From the cell containing the given text, extract its center point as (X, Y) coordinate. 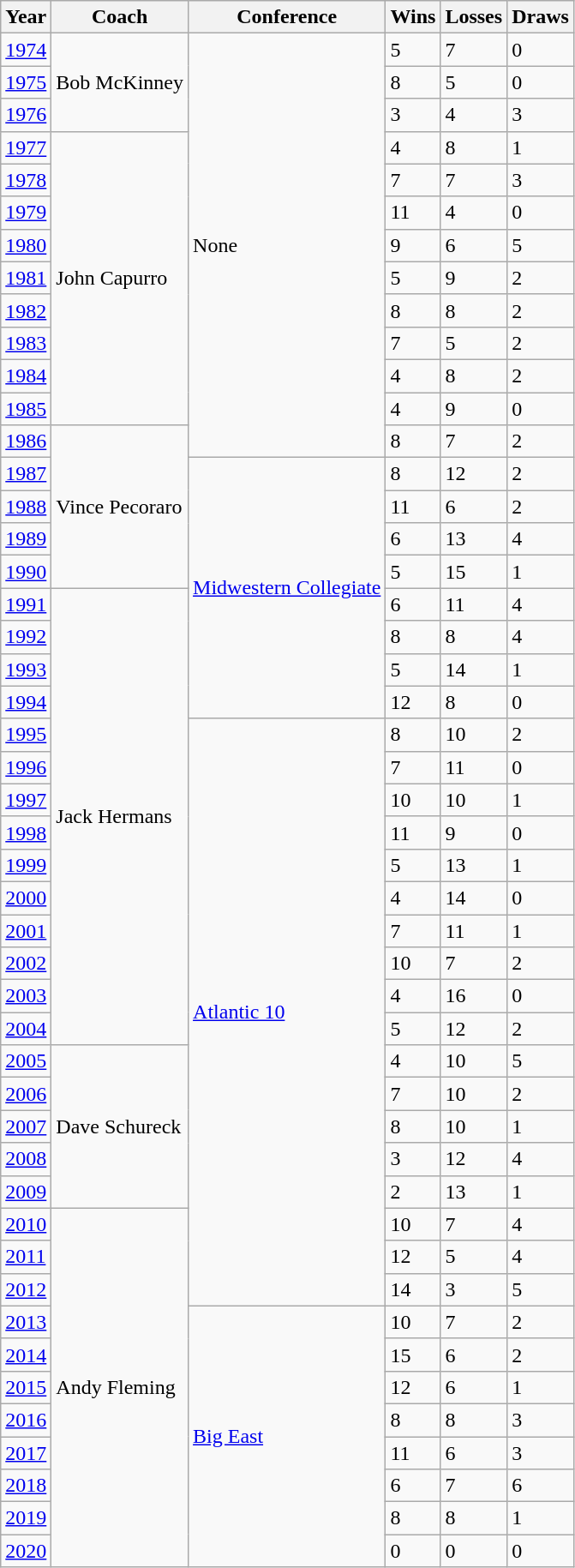
1995 (26, 735)
1994 (26, 702)
1982 (26, 310)
1999 (26, 865)
2011 (26, 1257)
2006 (26, 1094)
2020 (26, 1551)
1978 (26, 180)
Wins (413, 17)
2003 (26, 996)
Draws (541, 17)
2002 (26, 964)
2010 (26, 1224)
1992 (26, 637)
1984 (26, 375)
16 (474, 996)
1986 (26, 442)
2016 (26, 1420)
1985 (26, 409)
Big East (287, 1436)
2014 (26, 1355)
1974 (26, 50)
1997 (26, 800)
Andy Fleming (120, 1387)
Coach (120, 17)
1976 (26, 115)
1991 (26, 604)
1977 (26, 147)
1988 (26, 507)
1983 (26, 343)
None (287, 245)
2004 (26, 1029)
2009 (26, 1192)
Vince Pecoraro (120, 507)
Conference (287, 17)
1990 (26, 572)
2000 (26, 898)
2015 (26, 1387)
Atlantic 10 (287, 1012)
1987 (26, 474)
1996 (26, 767)
Year (26, 17)
1981 (26, 278)
Dave Schureck (120, 1126)
Losses (474, 17)
1998 (26, 832)
Midwestern Collegiate (287, 588)
2001 (26, 930)
1975 (26, 82)
1980 (26, 245)
2007 (26, 1126)
2008 (26, 1159)
2012 (26, 1289)
2013 (26, 1322)
Bob McKinney (120, 82)
2017 (26, 1453)
2005 (26, 1061)
2018 (26, 1486)
1979 (26, 213)
Jack Hermans (120, 816)
1989 (26, 539)
1993 (26, 670)
John Capurro (120, 278)
2019 (26, 1518)
